Determine the (X, Y) coordinate at the center of the cell enclosing the given text.  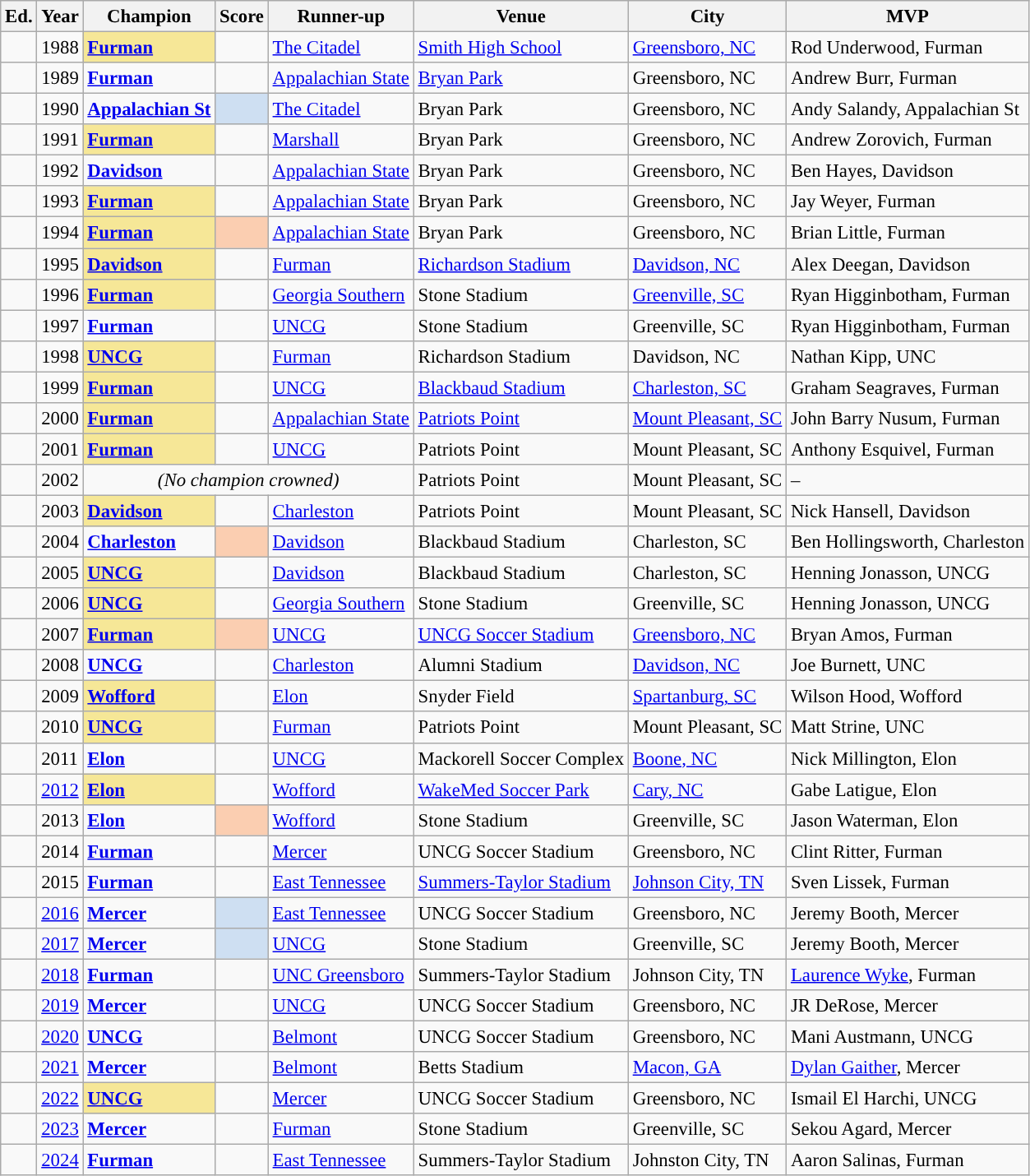
Mani Austmann, UNCG (908, 1037)
WakeMed Soccer Park (521, 789)
(No champion crowned) (248, 480)
Score (242, 16)
2008 (60, 665)
2010 (60, 728)
Runner-up (340, 16)
– (908, 480)
2006 (60, 604)
Aaron Salinas, Furman (908, 1160)
Joe Burnett, UNC (908, 665)
Rod Underwood, Furman (908, 48)
Laurence Wyke, Furman (908, 975)
John Barry Nusum, Furman (908, 419)
Anthony Esquivel, Furman (908, 449)
Snyder Field (521, 697)
Smith High School (521, 48)
1995 (60, 264)
Sven Lissek, Furman (908, 882)
2021 (60, 1067)
MVP (908, 16)
2018 (60, 975)
1993 (60, 201)
Ben Hayes, Davidson (908, 171)
Brian Little, Furman (908, 233)
Matt Strine, UNC (908, 728)
2019 (60, 1006)
1988 (60, 48)
Gabe Latigue, Elon (908, 789)
1989 (60, 78)
Nick Hansell, Davidson (908, 511)
2017 (60, 944)
2014 (60, 851)
Sekou Agard, Mercer (908, 1129)
Betts Stadium (521, 1067)
1991 (60, 140)
1999 (60, 387)
2024 (60, 1160)
2020 (60, 1037)
Mackorell Soccer Complex (521, 758)
Dylan Gaither, Mercer (908, 1067)
1996 (60, 294)
1992 (60, 171)
1990 (60, 109)
City (707, 16)
Year (60, 16)
Andy Salandy, Appalachian St (908, 109)
Jason Waterman, Elon (908, 820)
Nathan Kipp, UNC (908, 356)
2015 (60, 882)
Alumni Stadium (521, 665)
Ben Hollingsworth, Charleston (908, 542)
Nick Millington, Elon (908, 758)
2007 (60, 635)
Cary, NC (707, 789)
2009 (60, 697)
Spartanburg, SC (707, 697)
Clint Ritter, Furman (908, 851)
Alex Deegan, Davidson (908, 264)
JR DeRose, Mercer (908, 1006)
Boone, NC (707, 758)
Wilson Hood, Wofford (908, 697)
Jay Weyer, Furman (908, 201)
2011 (60, 758)
Champion (150, 16)
2003 (60, 511)
Appalachian St (150, 109)
1997 (60, 326)
Venue (521, 16)
UNC Greensboro (340, 975)
Macon, GA (707, 1067)
2013 (60, 820)
2023 (60, 1129)
Andrew Zorovich, Furman (908, 140)
2005 (60, 573)
2022 (60, 1099)
Andrew Burr, Furman (908, 78)
Marshall (340, 140)
Bryan Amos, Furman (908, 635)
2001 (60, 449)
2004 (60, 542)
Johnston City, TN (707, 1160)
Graham Seagraves, Furman (908, 387)
1998 (60, 356)
2012 (60, 789)
2002 (60, 480)
Ismail El Harchi, UNCG (908, 1099)
2016 (60, 913)
Ed. (19, 16)
2000 (60, 419)
1994 (60, 233)
